Search for the cell housing the specified text and yield its [x, y] center coordinate. 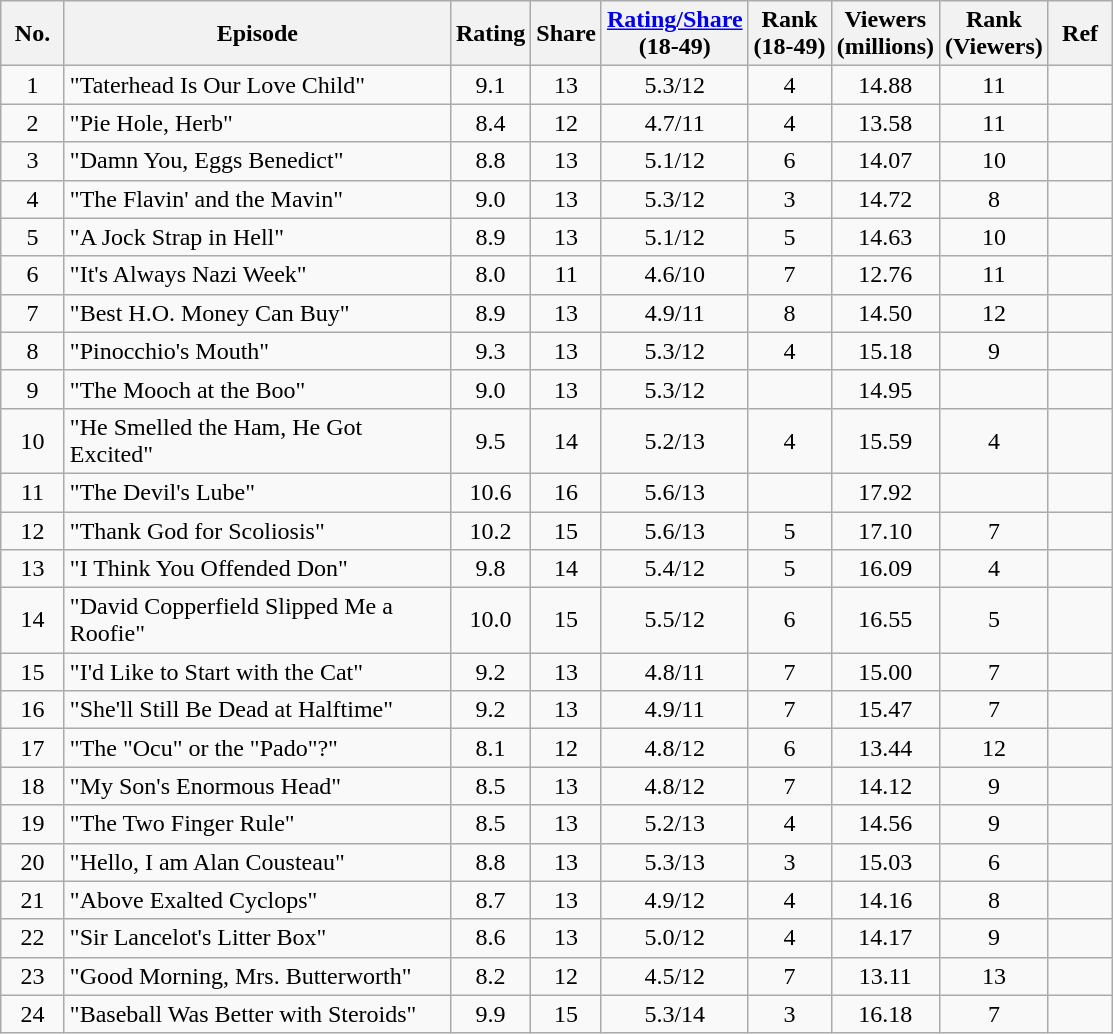
"He Smelled the Ham, He Got Excited" [257, 440]
22 [33, 938]
14.95 [885, 389]
16.18 [885, 1014]
16.09 [885, 569]
17.92 [885, 492]
15.00 [885, 672]
"Good Morning, Mrs. Butterworth" [257, 976]
"The Flavin' and the Mavin" [257, 199]
"My Son's Enormous Head" [257, 786]
8.7 [490, 900]
"David Copperfield Slipped Me a Roofie" [257, 620]
Episode [257, 34]
"Taterhead Is Our Love Child" [257, 85]
"The Mooch at the Boo" [257, 389]
8.4 [490, 123]
8.1 [490, 748]
"Above Exalted Cyclops" [257, 900]
"The "Ocu" or the "Pado"?" [257, 748]
"Pinocchio's Mouth" [257, 351]
Viewers(millions) [885, 34]
9.8 [490, 569]
5.3/14 [674, 1014]
14.17 [885, 938]
"The Two Finger Rule" [257, 824]
17 [33, 748]
18 [33, 786]
Rank(18-49) [790, 34]
"Best H.O. Money Can Buy" [257, 313]
9.1 [490, 85]
16.55 [885, 620]
"The Devil's Lube" [257, 492]
14.12 [885, 786]
10.0 [490, 620]
20 [33, 862]
4.6/10 [674, 275]
14.16 [885, 900]
"Sir Lancelot's Litter Box" [257, 938]
Rating/Share(18-49) [674, 34]
10.2 [490, 531]
"Thank God for Scoliosis" [257, 531]
23 [33, 976]
14.63 [885, 237]
14.72 [885, 199]
"Baseball Was Better with Steroids" [257, 1014]
4.8/11 [674, 672]
5.3/13 [674, 862]
"She'll Still Be Dead at Halftime" [257, 710]
13.44 [885, 748]
"Damn You, Eggs Benedict" [257, 161]
4.7/11 [674, 123]
9.5 [490, 440]
"Pie Hole, Herb" [257, 123]
14.07 [885, 161]
15.03 [885, 862]
Rating [490, 34]
Share [566, 34]
8.2 [490, 976]
13.58 [885, 123]
15.18 [885, 351]
Rank(Viewers) [994, 34]
14.50 [885, 313]
8.0 [490, 275]
24 [33, 1014]
21 [33, 900]
4.9/12 [674, 900]
"A Jock Strap in Hell" [257, 237]
10.6 [490, 492]
15.47 [885, 710]
17.10 [885, 531]
14.56 [885, 824]
14.88 [885, 85]
4.5/12 [674, 976]
"Hello, I am Alan Cousteau" [257, 862]
Ref [1080, 34]
"It's Always Nazi Week" [257, 275]
"I Think You Offended Don" [257, 569]
5.4/12 [674, 569]
No. [33, 34]
5.5/12 [674, 620]
15.59 [885, 440]
5.0/12 [674, 938]
2 [33, 123]
9.3 [490, 351]
"I'd Like to Start with the Cat" [257, 672]
12.76 [885, 275]
13.11 [885, 976]
1 [33, 85]
8.6 [490, 938]
9.9 [490, 1014]
19 [33, 824]
